For the text-containing cell, return its midpoint in (x, y) coordinate format. 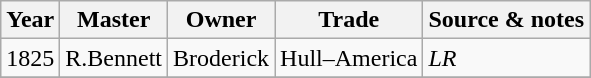
Year (30, 20)
LR (506, 58)
Master (114, 20)
Broderick (222, 58)
Hull–America (349, 58)
Owner (222, 20)
Trade (349, 20)
R.Bennett (114, 58)
1825 (30, 58)
Source & notes (506, 20)
